Output the (X, Y) coordinate of the center of the cell containing the given text.  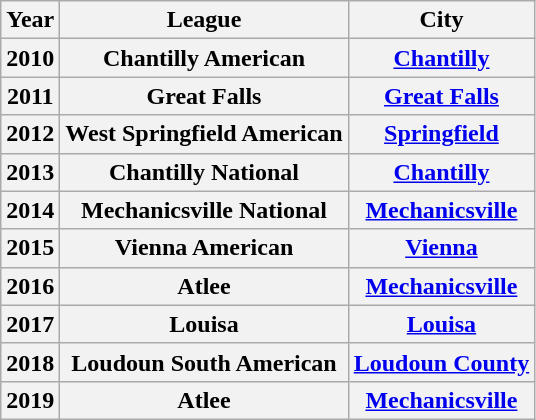
Loudoun County (441, 362)
2017 (30, 324)
Vienna (441, 248)
Springfield (441, 134)
Chantilly National (204, 172)
Vienna American (204, 248)
2016 (30, 286)
2010 (30, 58)
2015 (30, 248)
League (204, 20)
Loudoun South American (204, 362)
2011 (30, 96)
2012 (30, 134)
2014 (30, 210)
Year (30, 20)
2019 (30, 400)
2018 (30, 362)
Chantilly American (204, 58)
2013 (30, 172)
Mechanicsville National (204, 210)
West Springfield American (204, 134)
City (441, 20)
